Search for the cell housing the specified text and yield its [X, Y] center coordinate. 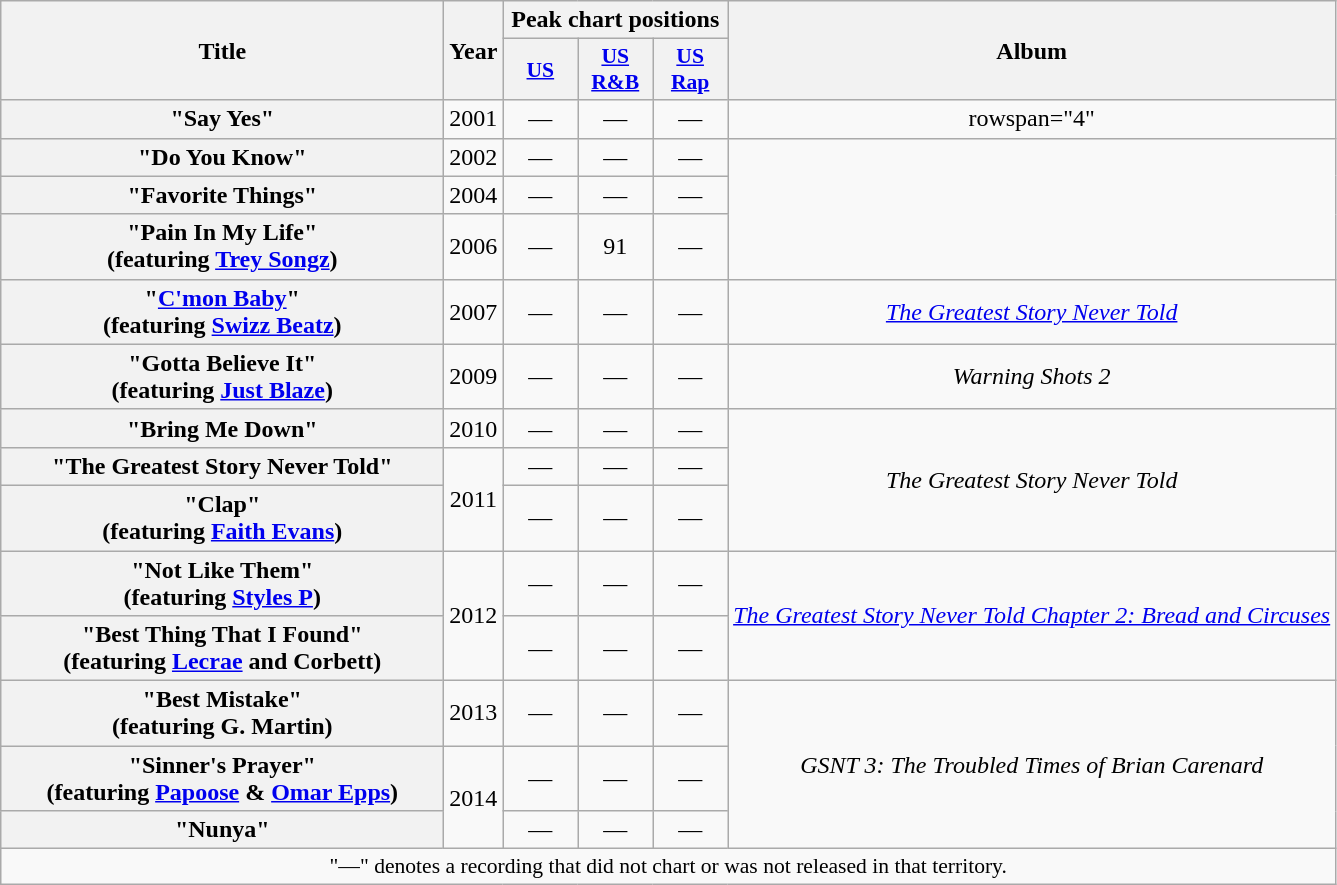
"Sinner's Prayer"(featuring Papoose & Omar Epps) [222, 778]
2013 [474, 714]
2004 [474, 195]
"The Greatest Story Never Told" [222, 466]
US Rap [690, 70]
2009 [474, 376]
"Say Yes" [222, 119]
US [540, 70]
rowspan="4" [1032, 119]
"Clap"(featuring Faith Evans) [222, 518]
2001 [474, 119]
The Greatest Story Never Told Chapter 2: Bread and Circuses [1032, 615]
"Nunya" [222, 830]
2007 [474, 312]
"Best Thing That I Found"(featuring Lecrae and Corbett) [222, 648]
2012 [474, 615]
GSNT 3: The Troubled Times of Brian Carenard [1032, 765]
US R&B [616, 70]
"Bring Me Down" [222, 428]
2014 [474, 798]
"Best Mistake"(featuring G. Martin) [222, 714]
Warning Shots 2 [1032, 376]
"Favorite Things" [222, 195]
91 [616, 246]
2010 [474, 428]
"C'mon Baby"(featuring Swizz Beatz) [222, 312]
"Gotta Believe It"(featuring Just Blaze) [222, 376]
2011 [474, 498]
Year [474, 50]
Album [1032, 50]
"Do You Know" [222, 157]
2002 [474, 157]
"—" denotes a recording that did not chart or was not released in that territory. [668, 867]
Title [222, 50]
"Not Like Them"(featuring Styles P) [222, 582]
Peak chart positions [616, 20]
"Pain In My Life"(featuring Trey Songz) [222, 246]
2006 [474, 246]
